For the text-containing cell, return its midpoint in (X, Y) coordinate format. 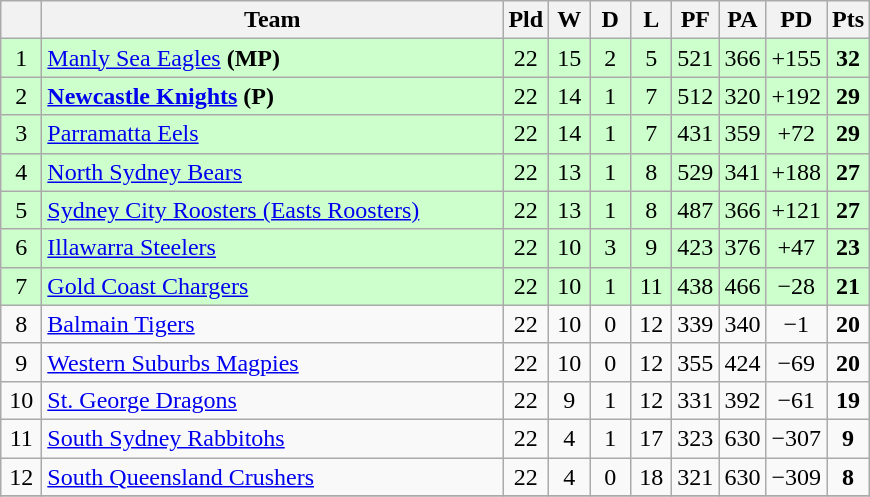
323 (696, 438)
Parramatta Eels (272, 134)
South Queensland Crushers (272, 477)
−309 (796, 477)
423 (696, 248)
+47 (796, 248)
15 (570, 58)
+192 (796, 96)
North Sydney Bears (272, 172)
PD (796, 20)
Pts (848, 20)
23 (848, 248)
D (610, 20)
Pld (526, 20)
W (570, 20)
18 (652, 477)
19 (848, 400)
6 (22, 248)
529 (696, 172)
−61 (796, 400)
Sydney City Roosters (Easts Roosters) (272, 210)
487 (696, 210)
Newcastle Knights (P) (272, 96)
Gold Coast Chargers (272, 286)
−28 (796, 286)
+121 (796, 210)
331 (696, 400)
−307 (796, 438)
Team (272, 20)
L (652, 20)
PA (742, 20)
−69 (796, 362)
St. George Dragons (272, 400)
376 (742, 248)
+155 (796, 58)
341 (742, 172)
Western Suburbs Magpies (272, 362)
South Sydney Rabbitohs (272, 438)
Illawarra Steelers (272, 248)
321 (696, 477)
Manly Sea Eagles (MP) (272, 58)
339 (696, 324)
438 (696, 286)
355 (696, 362)
PF (696, 20)
Balmain Tigers (272, 324)
431 (696, 134)
392 (742, 400)
512 (696, 96)
466 (742, 286)
−1 (796, 324)
+72 (796, 134)
359 (742, 134)
521 (696, 58)
+188 (796, 172)
21 (848, 286)
32 (848, 58)
340 (742, 324)
424 (742, 362)
320 (742, 96)
17 (652, 438)
